Pinpoint the cell where the given text exists, returning its (X, Y) midpoint coordinate. 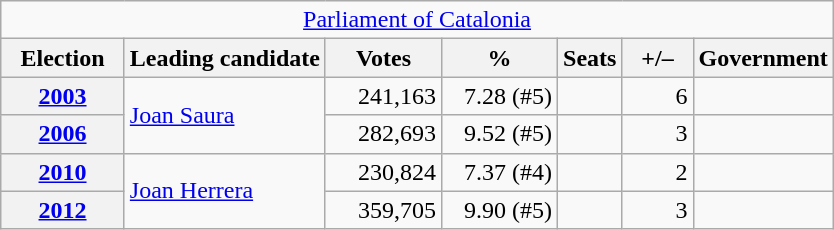
Joan Saura (224, 115)
Government (763, 58)
359,705 (383, 210)
282,693 (383, 134)
230,824 (383, 172)
+/– (658, 58)
2010 (63, 172)
Parliament of Catalonia (418, 20)
Seats (590, 58)
9.90 (#5) (499, 210)
Votes (383, 58)
Election (63, 58)
% (499, 58)
7.37 (#4) (499, 172)
2003 (63, 96)
2012 (63, 210)
Leading candidate (224, 58)
9.52 (#5) (499, 134)
7.28 (#5) (499, 96)
6 (658, 96)
241,163 (383, 96)
2006 (63, 134)
2 (658, 172)
Joan Herrera (224, 191)
